Determine the (x, y) coordinate at the center of the cell enclosing the given text.  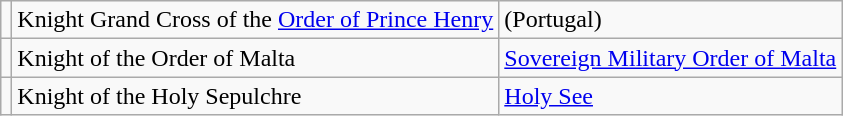
Knight of the Order of Malta (256, 58)
Knight of the Holy Sepulchre (256, 96)
Knight Grand Cross of the Order of Prince Henry (256, 20)
Holy See (670, 96)
(Portugal) (670, 20)
Sovereign Military Order of Malta (670, 58)
